Search for the cell housing the specified text and yield its [X, Y] center coordinate. 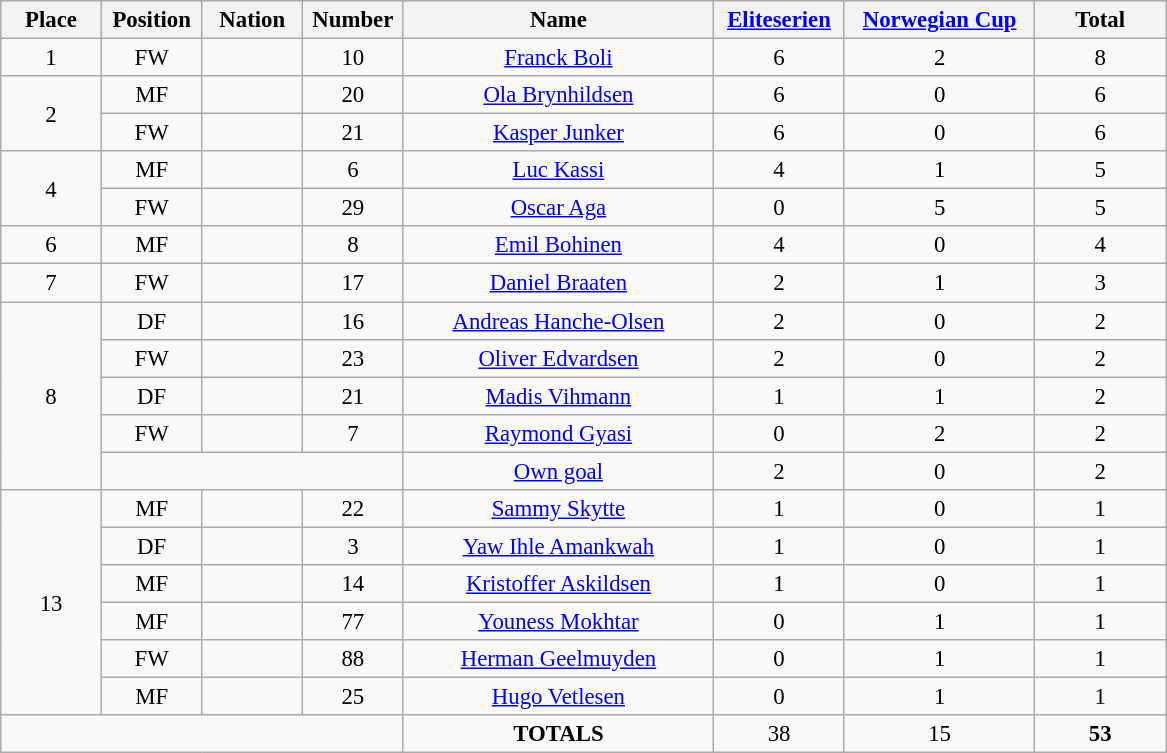
38 [780, 734]
Total [1100, 20]
10 [354, 58]
Norwegian Cup [940, 20]
Nation [252, 20]
Number [354, 20]
15 [940, 734]
Franck Boli [558, 58]
Youness Mokhtar [558, 621]
Name [558, 20]
Herman Geelmuyden [558, 659]
Andreas Hanche-Olsen [558, 321]
29 [354, 208]
Emil Bohinen [558, 245]
20 [354, 95]
Kristoffer Askildsen [558, 584]
22 [354, 509]
16 [354, 321]
Position [152, 20]
13 [52, 603]
TOTALS [558, 734]
23 [354, 358]
Eliteserien [780, 20]
Madis Vihmann [558, 396]
Own goal [558, 471]
14 [354, 584]
Yaw Ihle Amankwah [558, 546]
17 [354, 283]
Oscar Aga [558, 208]
Ola Brynhildsen [558, 95]
Place [52, 20]
Oliver Edvardsen [558, 358]
88 [354, 659]
25 [354, 697]
Raymond Gyasi [558, 433]
Kasper Junker [558, 133]
53 [1100, 734]
Daniel Braaten [558, 283]
Luc Kassi [558, 170]
Hugo Vetlesen [558, 697]
Sammy Skytte [558, 509]
77 [354, 621]
